Extract the (x, y) coordinate from the center of the cell holding the provided text.  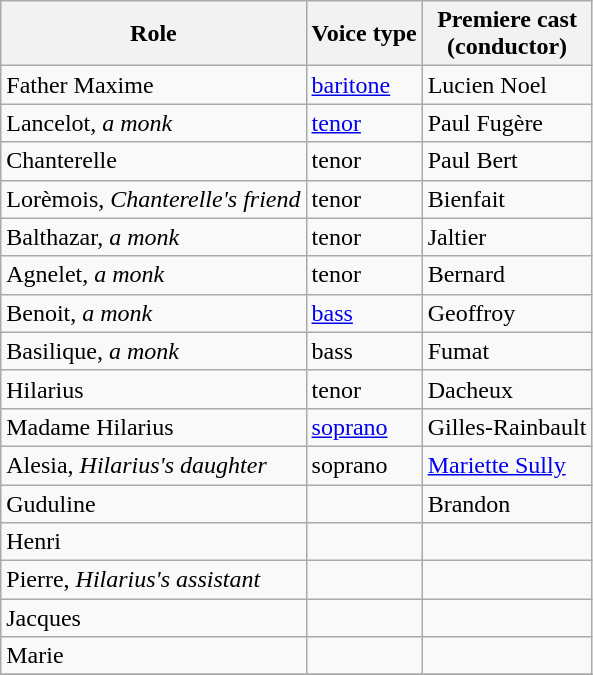
Henri (154, 542)
Paul Bert (507, 161)
Voice type (364, 34)
Lancelot, a monk (154, 123)
Balthazar, a monk (154, 237)
Paul Fugère (507, 123)
Brandon (507, 503)
baritone (364, 85)
Father Maxime (154, 85)
Gilles-Rainbault (507, 427)
Lorèmois, Chanterelle's friend (154, 199)
Mariette Sully (507, 465)
Guduline (154, 503)
Agnelet, a monk (154, 275)
Bienfait (507, 199)
Alesia, Hilarius's daughter (154, 465)
Basilique, a monk (154, 351)
Pierre, Hilarius's assistant (154, 580)
Jacques (154, 618)
Lucien Noel (507, 85)
Premiere cast(conductor) (507, 34)
Jaltier (507, 237)
Role (154, 34)
Dacheux (507, 389)
Marie (154, 656)
Geoffroy (507, 313)
Fumat (507, 351)
Bernard (507, 275)
Hilarius (154, 389)
Benoit, a monk (154, 313)
Chanterelle (154, 161)
Madame Hilarius (154, 427)
